Detect which cell encompasses the target text, then output its (x, y) center coordinate. 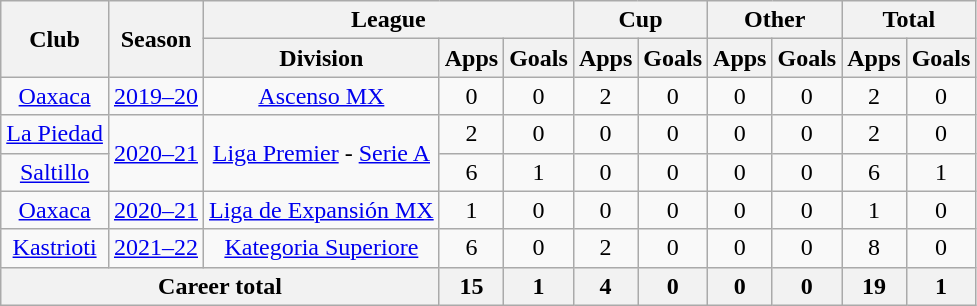
Ascenso MX (322, 96)
15 (471, 286)
Cup (640, 20)
Saltillo (55, 172)
Club (55, 39)
Career total (220, 286)
Liga Premier - Serie A (322, 153)
Kategoria Superiore (322, 248)
2021–22 (156, 248)
Division (322, 58)
Liga de Expansión MX (322, 210)
Kastrioti (55, 248)
19 (874, 286)
Total (909, 20)
4 (605, 286)
Other (775, 20)
2019–20 (156, 96)
La Piedad (55, 134)
8 (874, 248)
Season (156, 39)
League (389, 20)
